Scan for the cell matching the given text and deliver its (x, y) coordinate at center. 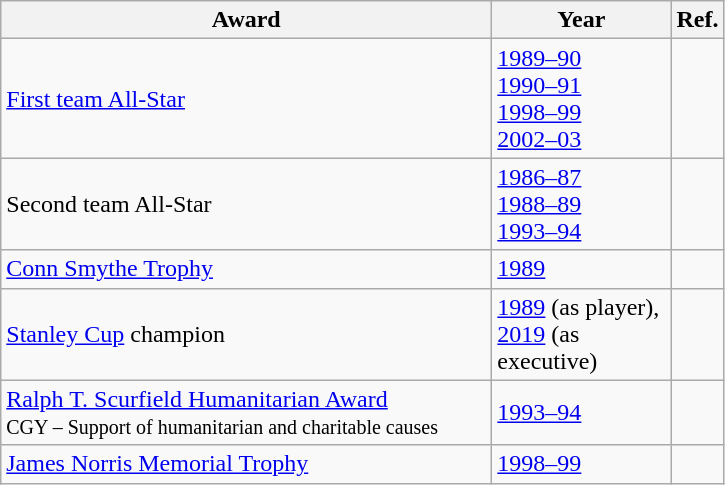
1986–871988–891993–94 (582, 204)
Award (246, 20)
Second team All-Star (246, 204)
First team All-Star (246, 98)
Ref. (698, 20)
1998–99 (582, 464)
James Norris Memorial Trophy (246, 464)
Stanley Cup champion (246, 334)
1989 (582, 269)
Conn Smythe Trophy (246, 269)
1989 (as player), 2019 (as executive) (582, 334)
Year (582, 20)
1993–94 (582, 412)
1989–901990–911998–992002–03 (582, 98)
Ralph T. Scurfield Humanitarian AwardCGY – Support of humanitarian and charitable causes (246, 412)
